From the cell containing the given text, extract its center point as [x, y] coordinate. 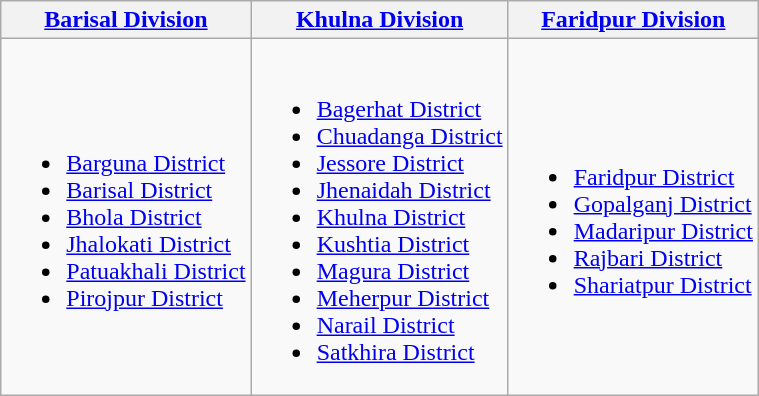
Khulna Division [380, 20]
Faridpur DistrictGopalganj DistrictMadaripur DistrictRajbari DistrictShariatpur District [633, 217]
Barguna DistrictBarisal DistrictBhola DistrictJhalokati DistrictPatuakhali DistrictPirojpur District [126, 217]
Faridpur Division [633, 20]
Barisal Division [126, 20]
